Identify which cell holds the provided text, then report its [X, Y] central coordinate. 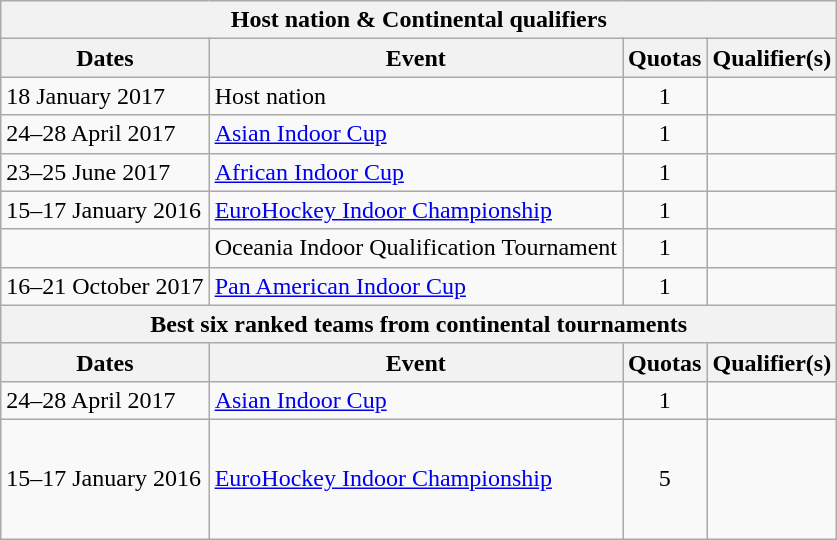
Host nation [416, 96]
Best six ranked teams from continental tournaments [419, 324]
Pan American Indoor Cup [416, 286]
16–21 October 2017 [105, 286]
Oceania Indoor Qualification Tournament [416, 248]
5 [665, 478]
23–25 June 2017 [105, 172]
Host nation & Continental qualifiers [419, 20]
18 January 2017 [105, 96]
African Indoor Cup [416, 172]
